From the cell containing the given text, extract its center point as (x, y) coordinate. 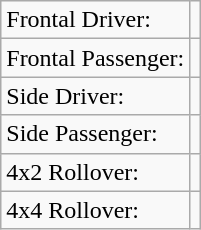
4x2 Rollover: (96, 172)
Side Driver: (96, 96)
4x4 Rollover: (96, 210)
Frontal Driver: (96, 20)
Side Passenger: (96, 134)
Frontal Passenger: (96, 58)
